Output the (x, y) coordinate of the center of the cell containing the given text.  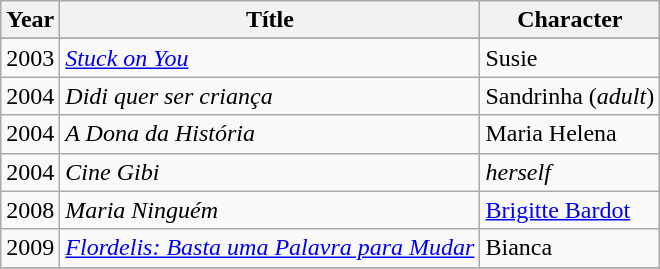
2008 (30, 210)
Maria Ninguém (270, 210)
Stuck on You (270, 58)
Maria Helena (570, 134)
herself (570, 172)
Susie (570, 58)
Didi quer ser criança (270, 96)
Cine Gibi (270, 172)
Bianca (570, 248)
A Dona da História (270, 134)
Character (570, 20)
2009 (30, 248)
Year (30, 20)
2003 (30, 58)
Brigitte Bardot (570, 210)
Flordelis: Basta uma Palavra para Mudar (270, 248)
Sandrinha (adult) (570, 96)
Títle (270, 20)
